From the cell containing the given text, extract its center point as (X, Y) coordinate. 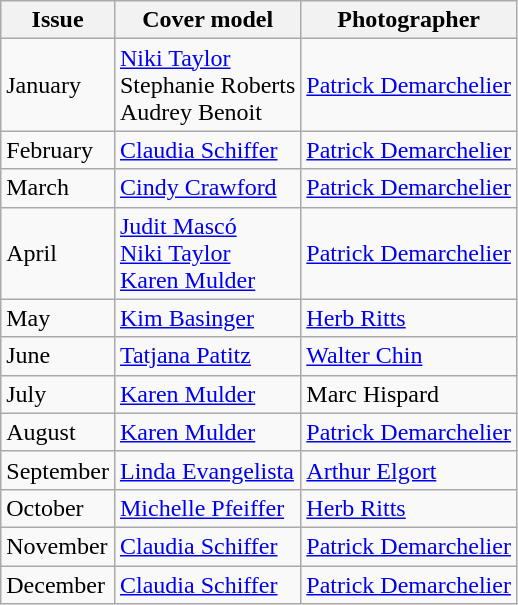
Walter Chin (409, 356)
Judit MascóNiki TaylorKaren Mulder (207, 253)
September (58, 470)
Linda Evangelista (207, 470)
Cindy Crawford (207, 188)
November (58, 546)
June (58, 356)
April (58, 253)
Issue (58, 20)
March (58, 188)
December (58, 585)
Niki TaylorStephanie RobertsAudrey Benoit (207, 85)
July (58, 394)
January (58, 85)
Marc Hispard (409, 394)
May (58, 318)
August (58, 432)
Arthur Elgort (409, 470)
Tatjana Patitz (207, 356)
October (58, 508)
February (58, 150)
Photographer (409, 20)
Cover model (207, 20)
Michelle Pfeiffer (207, 508)
Kim Basinger (207, 318)
